Locate the cell with the specified text and output its [X, Y] center coordinate. 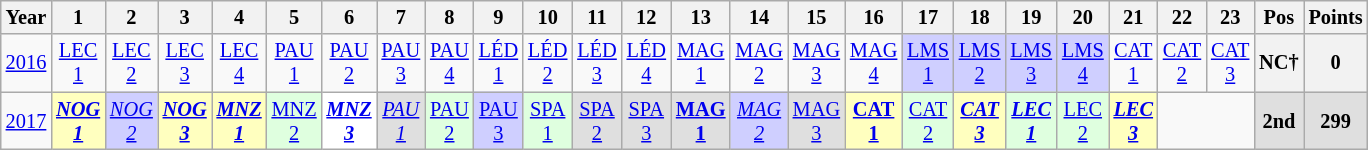
LÉD2 [548, 63]
10 [548, 17]
20 [1083, 17]
LMS3 [1031, 63]
MNZ3 [350, 121]
5 [294, 17]
299 [1336, 121]
4 [240, 17]
15 [816, 17]
6 [350, 17]
3 [185, 17]
23 [1230, 17]
2017 [26, 121]
SPA2 [596, 121]
NOG2 [132, 121]
LÉD4 [646, 63]
Pos [1278, 17]
16 [874, 17]
NC† [1278, 63]
MNZ2 [294, 121]
2016 [26, 63]
18 [980, 17]
NOG3 [185, 121]
12 [646, 17]
11 [596, 17]
7 [402, 17]
Points [1336, 17]
LMS4 [1083, 63]
14 [758, 17]
19 [1031, 17]
PAU4 [450, 63]
21 [1134, 17]
Year [26, 17]
1 [78, 17]
2nd [1278, 121]
LÉD1 [498, 63]
LEC4 [240, 63]
0 [1336, 63]
NOG1 [78, 121]
9 [498, 17]
LMS2 [980, 63]
17 [928, 17]
2 [132, 17]
13 [701, 17]
22 [1182, 17]
MAG4 [874, 63]
LÉD3 [596, 63]
LMS1 [928, 63]
MNZ1 [240, 121]
8 [450, 17]
SPA3 [646, 121]
SPA1 [548, 121]
